Scan for the cell matching the given text and deliver its [x, y] coordinate at center. 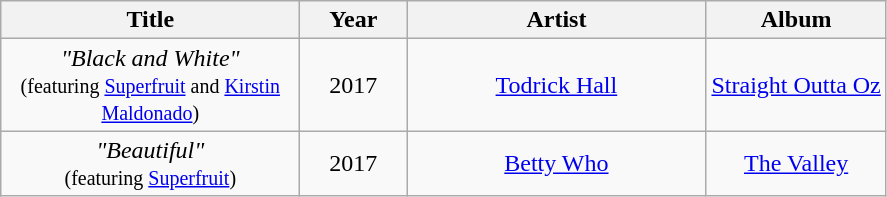
Betty Who [556, 164]
"Beautiful"(featuring Superfruit) [150, 164]
Year [354, 20]
Todrick Hall [556, 85]
The Valley [796, 164]
Title [150, 20]
Artist [556, 20]
Straight Outta Oz [796, 85]
"Black and White"(featuring Superfruit and Kirstin Maldonado) [150, 85]
Album [796, 20]
